Provide the [X, Y] coordinate of the cell's center where the given text is located.  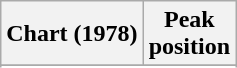
Peakposition [189, 34]
Chart (1978) [72, 34]
